Provide the (X, Y) coordinate of the cell's center where the given text is located.  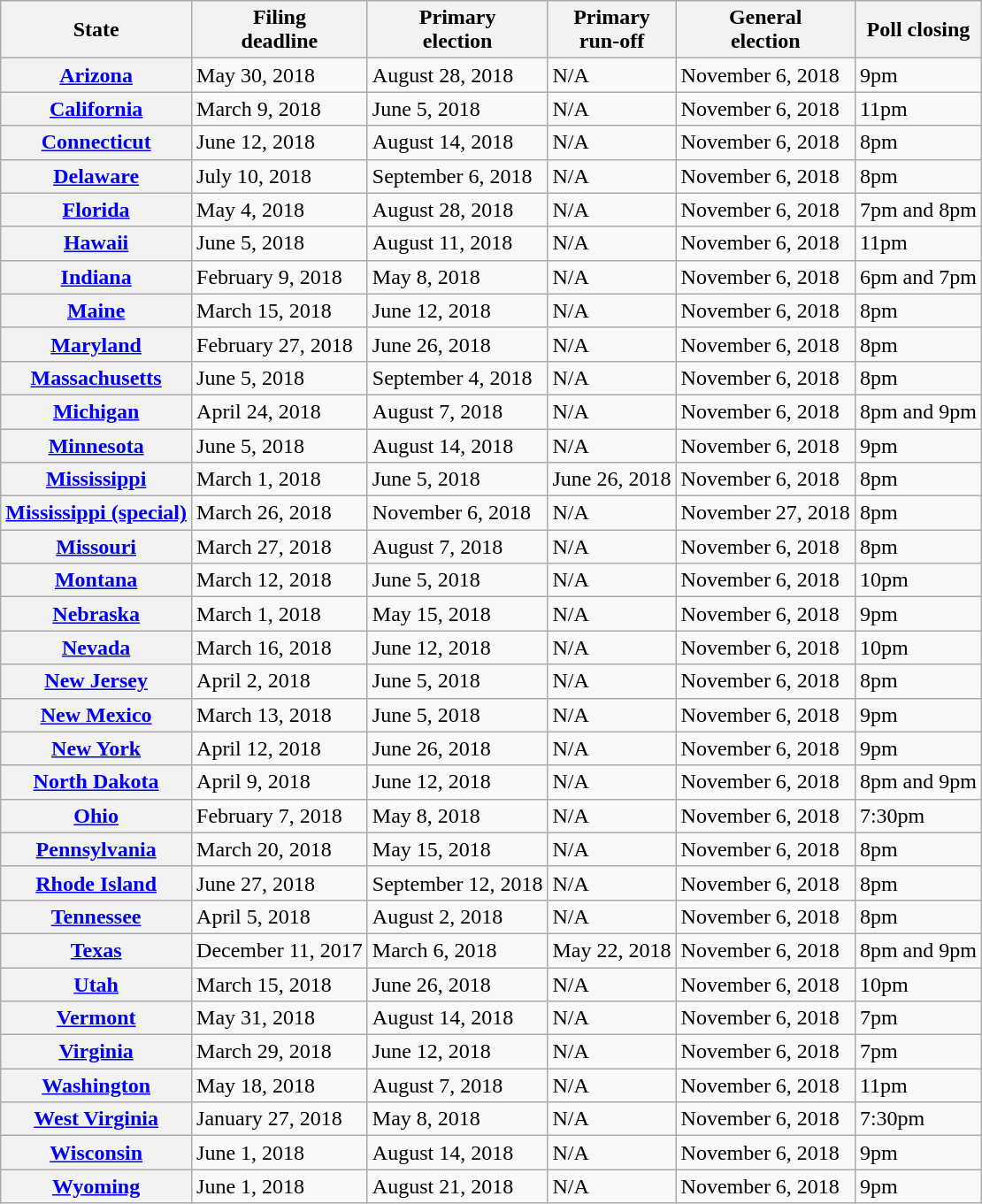
August 2, 2018 (457, 916)
Primaryrun-off (612, 30)
Maine (96, 311)
Connecticut (96, 142)
Pennsylvania (96, 849)
February 27, 2018 (280, 344)
Montana (96, 580)
Utah (96, 985)
Virginia (96, 1052)
May 31, 2018 (280, 1018)
January 27, 2018 (280, 1119)
Wyoming (96, 1186)
Michigan (96, 411)
March 20, 2018 (280, 849)
March 13, 2018 (280, 715)
6pm and 7pm (918, 277)
May 30, 2018 (280, 75)
September 4, 2018 (457, 378)
February 9, 2018 (280, 277)
March 29, 2018 (280, 1052)
July 10, 2018 (280, 176)
March 26, 2018 (280, 513)
September 6, 2018 (457, 176)
State (96, 30)
May 18, 2018 (280, 1085)
Vermont (96, 1018)
Texas (96, 950)
April 12, 2018 (280, 748)
April 9, 2018 (280, 782)
May 22, 2018 (612, 950)
May 4, 2018 (280, 210)
June 27, 2018 (280, 883)
Washington (96, 1085)
March 16, 2018 (280, 648)
Wisconsin (96, 1153)
Generalelection (765, 30)
Mississippi (96, 479)
April 2, 2018 (280, 681)
Rhode Island (96, 883)
Massachusetts (96, 378)
Arizona (96, 75)
Mississippi (special) (96, 513)
North Dakota (96, 782)
February 7, 2018 (280, 816)
April 24, 2018 (280, 411)
Nebraska (96, 614)
Nevada (96, 648)
Missouri (96, 547)
Florida (96, 210)
December 11, 2017 (280, 950)
Delaware (96, 176)
March 9, 2018 (280, 109)
New Jersey (96, 681)
Tennessee (96, 916)
August 21, 2018 (457, 1186)
March 6, 2018 (457, 950)
Filingdeadline (280, 30)
August 11, 2018 (457, 243)
November 27, 2018 (765, 513)
New Mexico (96, 715)
April 5, 2018 (280, 916)
Indiana (96, 277)
March 27, 2018 (280, 547)
California (96, 109)
New York (96, 748)
West Virginia (96, 1119)
Ohio (96, 816)
Maryland (96, 344)
Minnesota (96, 445)
Hawaii (96, 243)
September 12, 2018 (457, 883)
Poll closing (918, 30)
March 12, 2018 (280, 580)
Primaryelection (457, 30)
7pm and 8pm (918, 210)
